Provide the (X, Y) coordinate of the cell's center where the given text is located.  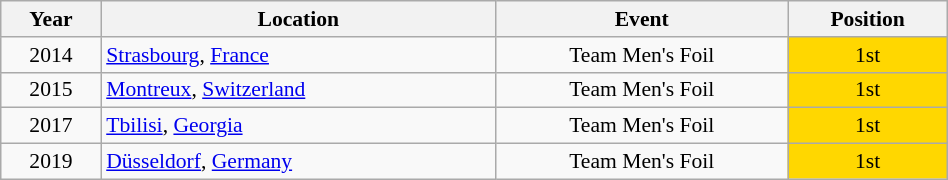
Montreux, Switzerland (298, 90)
Year (51, 19)
Event (641, 19)
Tbilisi, Georgia (298, 126)
2014 (51, 55)
Location (298, 19)
Düsseldorf, Germany (298, 162)
2017 (51, 126)
2015 (51, 90)
2019 (51, 162)
Strasbourg, France (298, 55)
Position (868, 19)
